Locate the cell with the specified text and output its (X, Y) center coordinate. 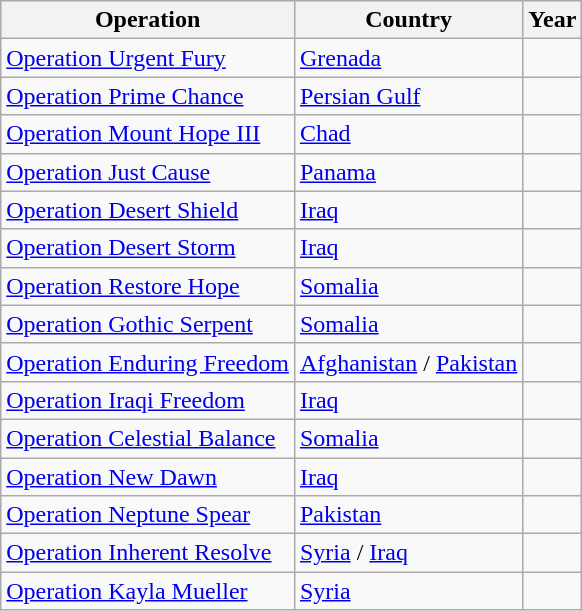
Year (552, 20)
Operation Desert Storm (148, 248)
Operation Prime Chance (148, 96)
Syria (408, 591)
Operation Urgent Fury (148, 58)
Operation Celestial Balance (148, 438)
Operation Kayla Mueller (148, 591)
Operation Gothic Serpent (148, 324)
Operation Restore Hope (148, 286)
Operation Iraqi Freedom (148, 400)
Grenada (408, 58)
Afghanistan / Pakistan (408, 362)
Operation New Dawn (148, 477)
Operation Desert Shield (148, 210)
Operation (148, 20)
Operation Just Cause (148, 172)
Chad (408, 134)
Syria / Iraq (408, 553)
Operation Enduring Freedom (148, 362)
Country (408, 20)
Operation Mount Hope III (148, 134)
Panama (408, 172)
Pakistan (408, 515)
Operation Inherent Resolve (148, 553)
Operation Neptune Spear (148, 515)
Persian Gulf (408, 96)
